Capture the cell that displays the provided text and extract its [x, y] central coordinate. 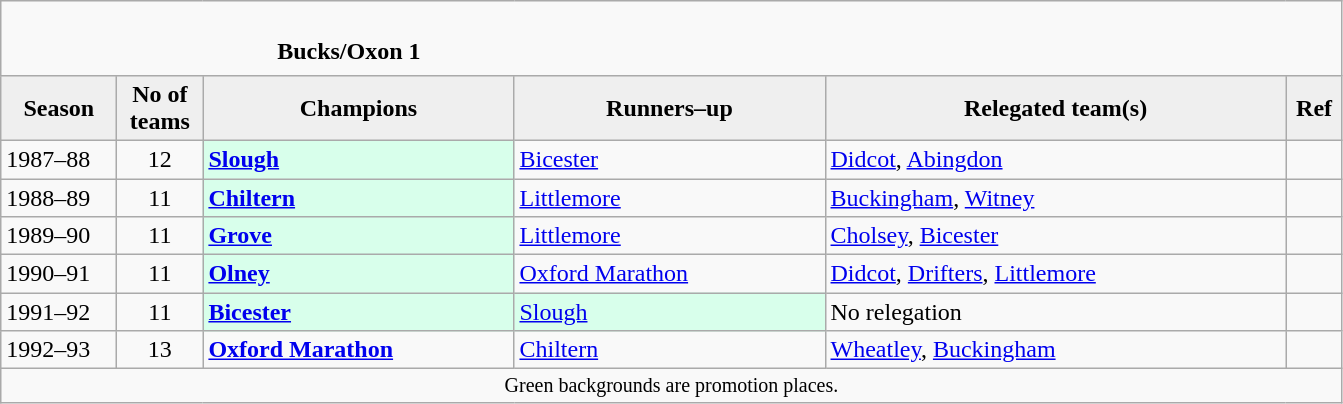
Champions [358, 108]
1991–92 [59, 312]
Didcot, Abingdon [1056, 159]
1990–91 [59, 274]
Didcot, Drifters, Littlemore [1056, 274]
Season [59, 108]
No of teams [160, 108]
Ref [1314, 108]
No relegation [1056, 312]
Runners–up [670, 108]
Cholsey, Bicester [1056, 236]
Wheatley, Buckingham [1056, 350]
Relegated team(s) [1056, 108]
Buckingham, Witney [1056, 197]
Grove [358, 236]
1987–88 [59, 159]
Olney [358, 274]
1992–93 [59, 350]
13 [160, 350]
12 [160, 159]
Green backgrounds are promotion places. [672, 386]
1988–89 [59, 197]
1989–90 [59, 236]
